Extract the [x, y] coordinate from the center of the cell holding the provided text.  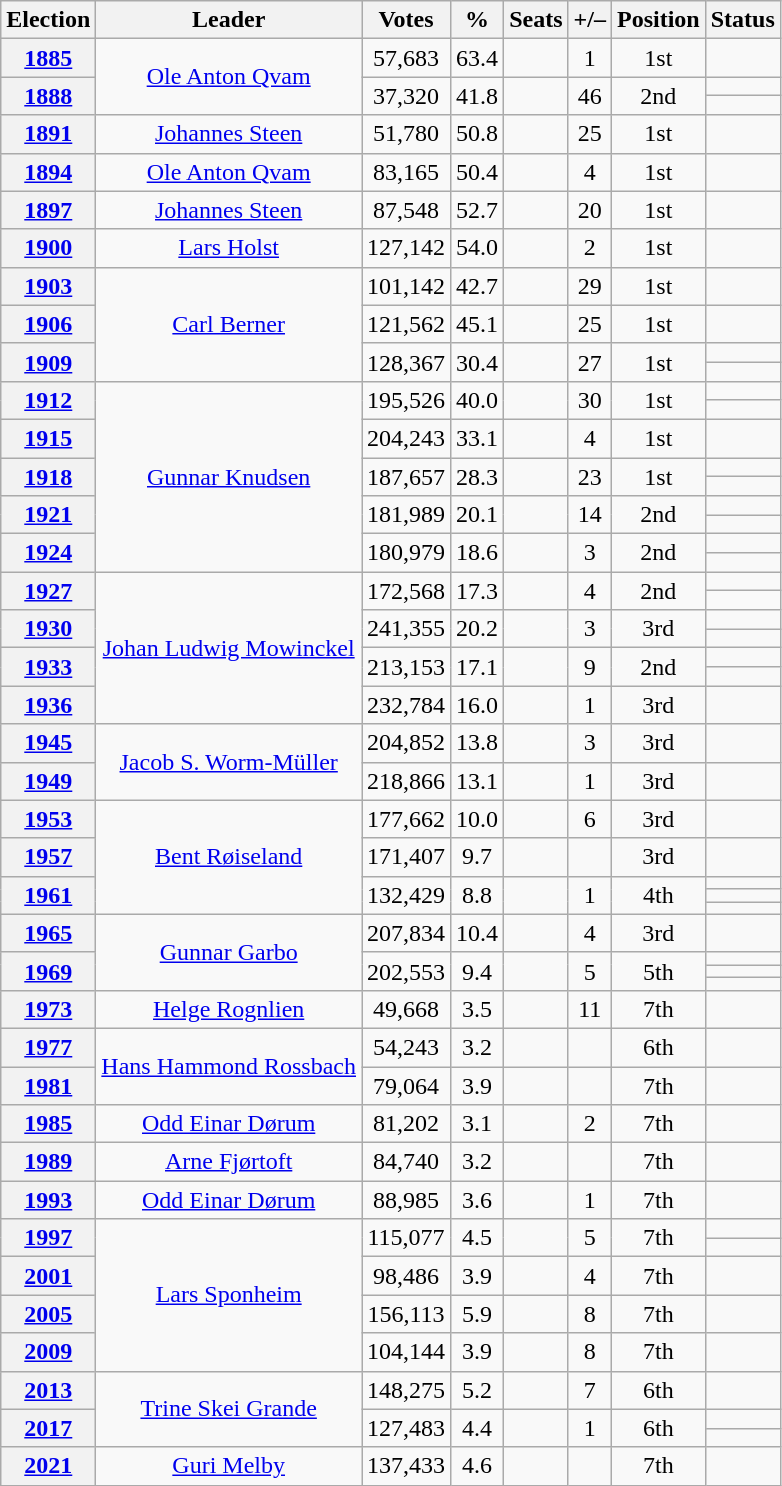
54.0 [478, 248]
218,866 [406, 781]
1915 [48, 438]
37,320 [406, 96]
20 [590, 210]
171,407 [406, 857]
115,077 [406, 1238]
1981 [48, 1085]
5th [658, 971]
16.0 [478, 705]
101,142 [406, 286]
121,562 [406, 324]
1933 [48, 667]
1989 [48, 1162]
10.0 [478, 819]
156,113 [406, 1314]
1921 [48, 515]
42.7 [478, 286]
+/– [590, 20]
2009 [48, 1352]
Seats [536, 20]
1953 [48, 819]
202,553 [406, 971]
28.3 [478, 477]
Gunnar Knudsen [229, 476]
17.3 [478, 591]
30.4 [478, 362]
Johan Ludwig Mowinckel [229, 648]
4.6 [478, 1466]
4th [658, 895]
180,979 [406, 553]
Trine Skei Grande [229, 1409]
1903 [48, 286]
1897 [48, 210]
128,367 [406, 362]
10.4 [478, 933]
1957 [48, 857]
2021 [48, 1466]
1961 [48, 895]
9 [590, 667]
3.6 [478, 1200]
1965 [48, 933]
Election [48, 20]
41.8 [478, 96]
40.0 [478, 400]
195,526 [406, 400]
104,144 [406, 1352]
Gunnar Garbo [229, 952]
79,064 [406, 1085]
3.1 [478, 1124]
Jacob S. Worm-Müller [229, 762]
181,989 [406, 515]
Carl Berner [229, 324]
Helge Rognlien [229, 1009]
1918 [48, 477]
1977 [48, 1047]
1930 [48, 629]
1993 [48, 1200]
Position [658, 20]
13.1 [478, 781]
87,548 [406, 210]
1906 [48, 324]
1894 [48, 172]
33.1 [478, 438]
Status [742, 20]
1973 [48, 1009]
49,668 [406, 1009]
1936 [48, 705]
1891 [48, 134]
9.7 [478, 857]
2013 [48, 1390]
5.9 [478, 1314]
63.4 [478, 58]
83,165 [406, 172]
13.8 [478, 743]
54,243 [406, 1047]
1888 [48, 96]
1885 [48, 58]
Votes [406, 20]
50.4 [478, 172]
Leader [229, 20]
9.4 [478, 971]
1969 [48, 971]
1909 [48, 362]
1924 [48, 553]
20.1 [478, 515]
Lars Holst [229, 248]
213,153 [406, 667]
7 [590, 1390]
81,202 [406, 1124]
23 [590, 477]
2005 [48, 1314]
Guri Melby [229, 1466]
1900 [48, 248]
6 [590, 819]
27 [590, 362]
84,740 [406, 1162]
1949 [48, 781]
2017 [48, 1428]
127,483 [406, 1428]
1912 [48, 400]
204,852 [406, 743]
172,568 [406, 591]
187,657 [406, 477]
88,985 [406, 1200]
Hans Hammond Rossbach [229, 1066]
52.7 [478, 210]
98,486 [406, 1276]
% [478, 20]
127,142 [406, 248]
1985 [48, 1124]
30 [590, 400]
148,275 [406, 1390]
50.8 [478, 134]
11 [590, 1009]
1945 [48, 743]
5.2 [478, 1390]
51,780 [406, 134]
18.6 [478, 553]
29 [590, 286]
4.4 [478, 1428]
177,662 [406, 819]
46 [590, 96]
207,834 [406, 933]
Arne Fjørtoft [229, 1162]
Lars Sponheim [229, 1295]
1927 [48, 591]
17.1 [478, 667]
57,683 [406, 58]
Bent Røiseland [229, 857]
4.5 [478, 1238]
8.8 [478, 895]
1997 [48, 1238]
132,429 [406, 895]
232,784 [406, 705]
2001 [48, 1276]
3.5 [478, 1009]
20.2 [478, 629]
14 [590, 515]
137,433 [406, 1466]
45.1 [478, 324]
204,243 [406, 438]
241,355 [406, 629]
